Locate the cell with the specified text and output its (X, Y) center coordinate. 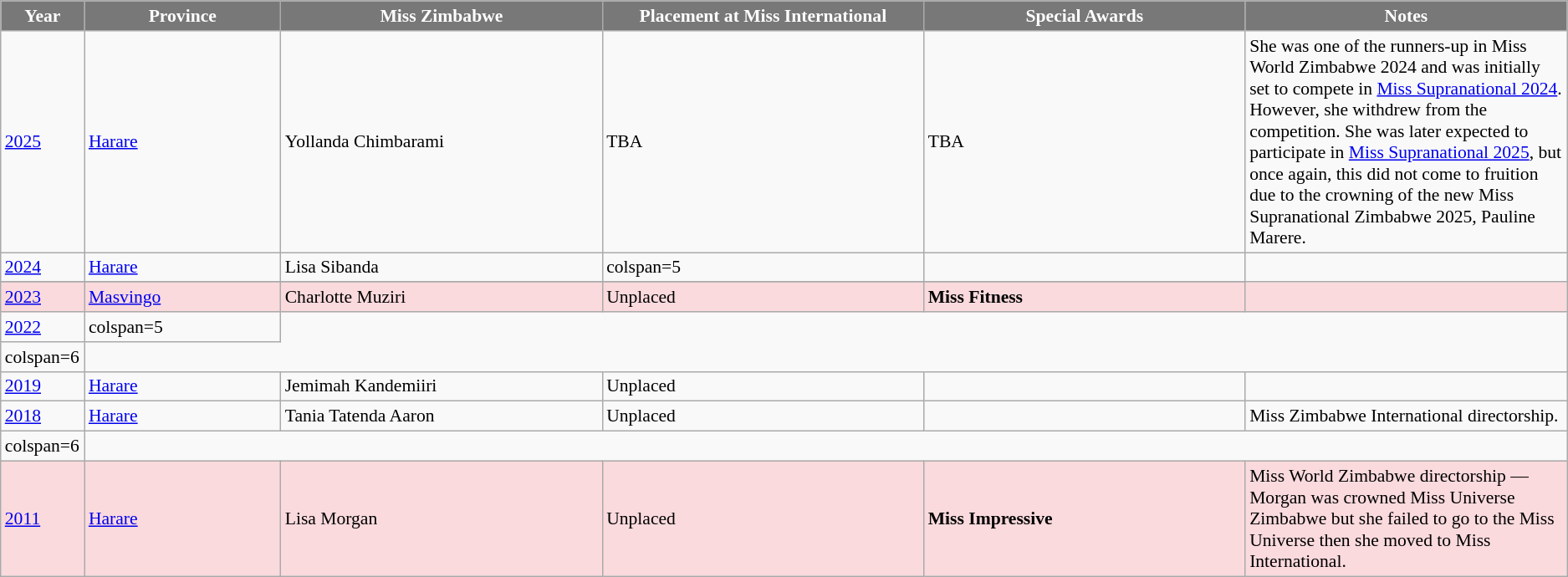
Masvingo (182, 298)
Lisa Sibanda (442, 268)
2018 (43, 416)
Year (43, 16)
Tania Tatenda Aaron (442, 416)
Notes (1407, 16)
Jemimah Kandemiiri (442, 386)
Miss Zimbabwe (442, 16)
2025 (43, 142)
Charlotte Muziri (442, 298)
2023 (43, 298)
Miss Impressive (1085, 518)
Special Awards (1085, 16)
Miss Fitness (1085, 298)
Placement at Miss International (763, 16)
2019 (43, 386)
Yollanda Chimbarami (442, 142)
2022 (43, 327)
2024 (43, 268)
Miss Zimbabwe International directorship. (1407, 416)
2011 (43, 518)
Province (182, 16)
Lisa Morgan (442, 518)
